Output the [x, y] coordinate of the center of the cell containing the given text.  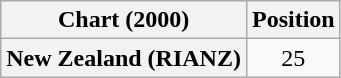
New Zealand (RIANZ) [124, 58]
Position [293, 20]
Chart (2000) [124, 20]
25 [293, 58]
